Identify which cell holds the provided text, then report its [x, y] central coordinate. 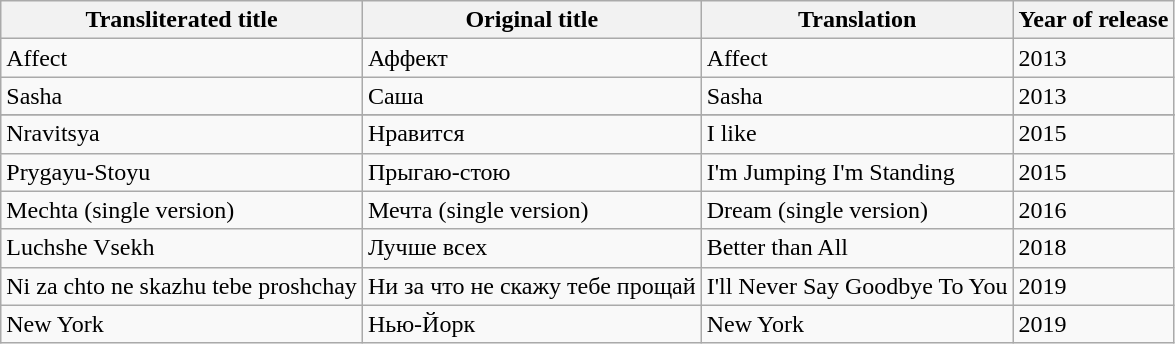
Ни за что не скажу тебе прощай [532, 286]
Original title [532, 20]
Саша [532, 96]
Аффект [532, 58]
Prygayu-Stoyu [182, 172]
Мечта (single version) [532, 210]
Mechta (single version) [182, 210]
Year of release [1094, 20]
Dream (single version) [857, 210]
Transliterated title [182, 20]
Прыгаю-стою [532, 172]
Better than All [857, 248]
2016 [1094, 210]
Лучше всех [532, 248]
Нравится [532, 134]
2018 [1094, 248]
I'm Jumping I'm Standing [857, 172]
Luchshe Vsekh [182, 248]
I'll Never Say Goodbye To You [857, 286]
Translation [857, 20]
Nravitsya [182, 134]
Ni za chto ne skazhu tebe proshchay [182, 286]
I like [857, 134]
Нью-Йорк [532, 324]
